Capture the cell that displays the provided text and extract its [X, Y] central coordinate. 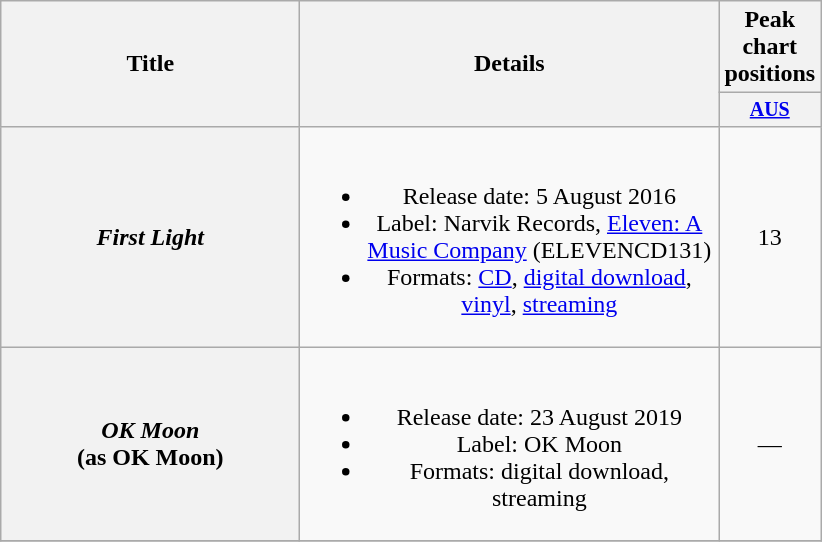
First Light [150, 236]
AUS [770, 110]
OK Moon (as OK Moon) [150, 444]
Release date: 23 August 2019Label: OK MoonFormats: digital download, streaming [510, 444]
Release date: 5 August 2016Label: Narvik Records, Eleven: A Music Company (ELEVENCD131)Formats: CD, digital download, vinyl, streaming [510, 236]
Title [150, 64]
— [770, 444]
13 [770, 236]
Peak chart positions [770, 47]
Details [510, 64]
